Provide the [X, Y] coordinate of the cell's center where the given text is located.  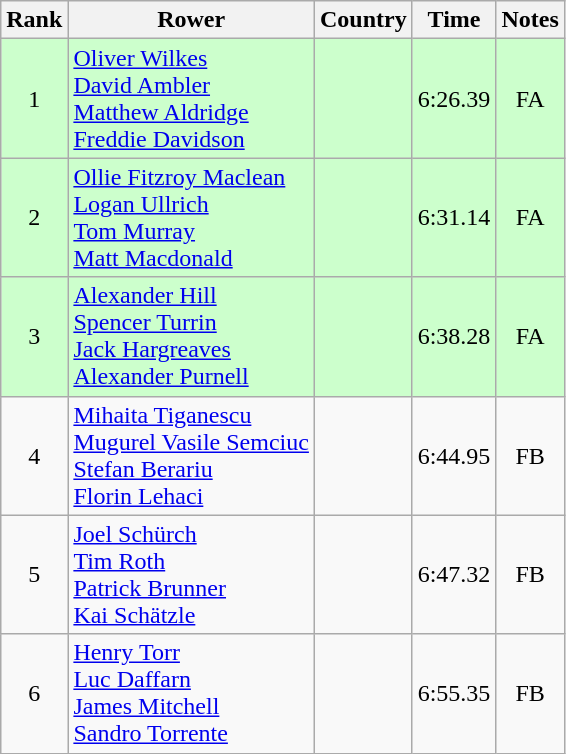
Mihaita TiganescuMugurel Vasile SemciucStefan BerariuFlorin Lehaci [192, 456]
Rank [34, 20]
Time [454, 20]
6 [34, 694]
Oliver WilkesDavid AmblerMatthew AldridgeFreddie Davidson [192, 98]
Alexander HillSpencer TurrinJack HargreavesAlexander Purnell [192, 336]
6:26.39 [454, 98]
2 [34, 218]
6:31.14 [454, 218]
Joel SchürchTim RothPatrick BrunnerKai Schätzle [192, 574]
6:38.28 [454, 336]
4 [34, 456]
Country [363, 20]
6:55.35 [454, 694]
3 [34, 336]
Ollie Fitzroy MacleanLogan UllrichTom MurrayMatt Macdonald [192, 218]
5 [34, 574]
Henry TorrLuc DaffarnJames MitchellSandro Torrente [192, 694]
6:47.32 [454, 574]
1 [34, 98]
Notes [530, 20]
Rower [192, 20]
6:44.95 [454, 456]
